Extract the (X, Y) coordinate from the center of the cell holding the provided text.  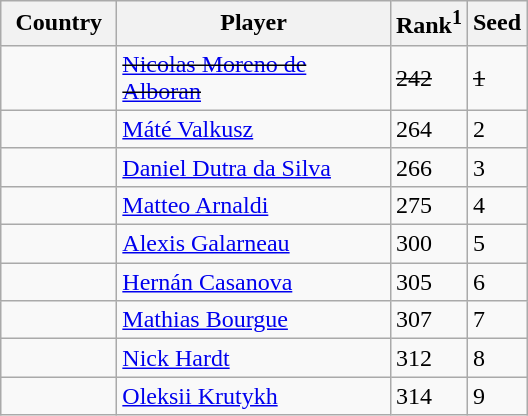
242 (428, 78)
Player (254, 24)
5 (496, 244)
Matteo Arnaldi (254, 205)
Nick Hardt (254, 358)
300 (428, 244)
Alexis Galarneau (254, 244)
264 (428, 129)
307 (428, 320)
8 (496, 358)
9 (496, 396)
3 (496, 167)
Seed (496, 24)
Country (59, 24)
Nicolas Moreno de Alboran (254, 78)
312 (428, 358)
Oleksii Krutykh (254, 396)
2 (496, 129)
1 (496, 78)
Rank1 (428, 24)
Hernán Casanova (254, 282)
Mathias Bourgue (254, 320)
7 (496, 320)
314 (428, 396)
Daniel Dutra da Silva (254, 167)
6 (496, 282)
266 (428, 167)
275 (428, 205)
305 (428, 282)
4 (496, 205)
Máté Valkusz (254, 129)
